Return [x, y] of the center of cell containing provided text 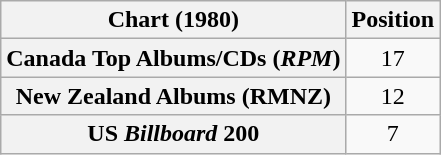
New Zealand Albums (RMNZ) [174, 96]
17 [393, 58]
US Billboard 200 [174, 134]
Chart (1980) [174, 20]
Canada Top Albums/CDs (RPM) [174, 58]
7 [393, 134]
Position [393, 20]
12 [393, 96]
